Identify which cell holds the provided text, then report its (X, Y) central coordinate. 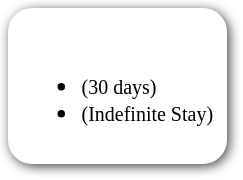
(30 days) (Indefinite Stay) (118, 86)
